Pinpoint the cell where the given text exists, returning its [X, Y] midpoint coordinate. 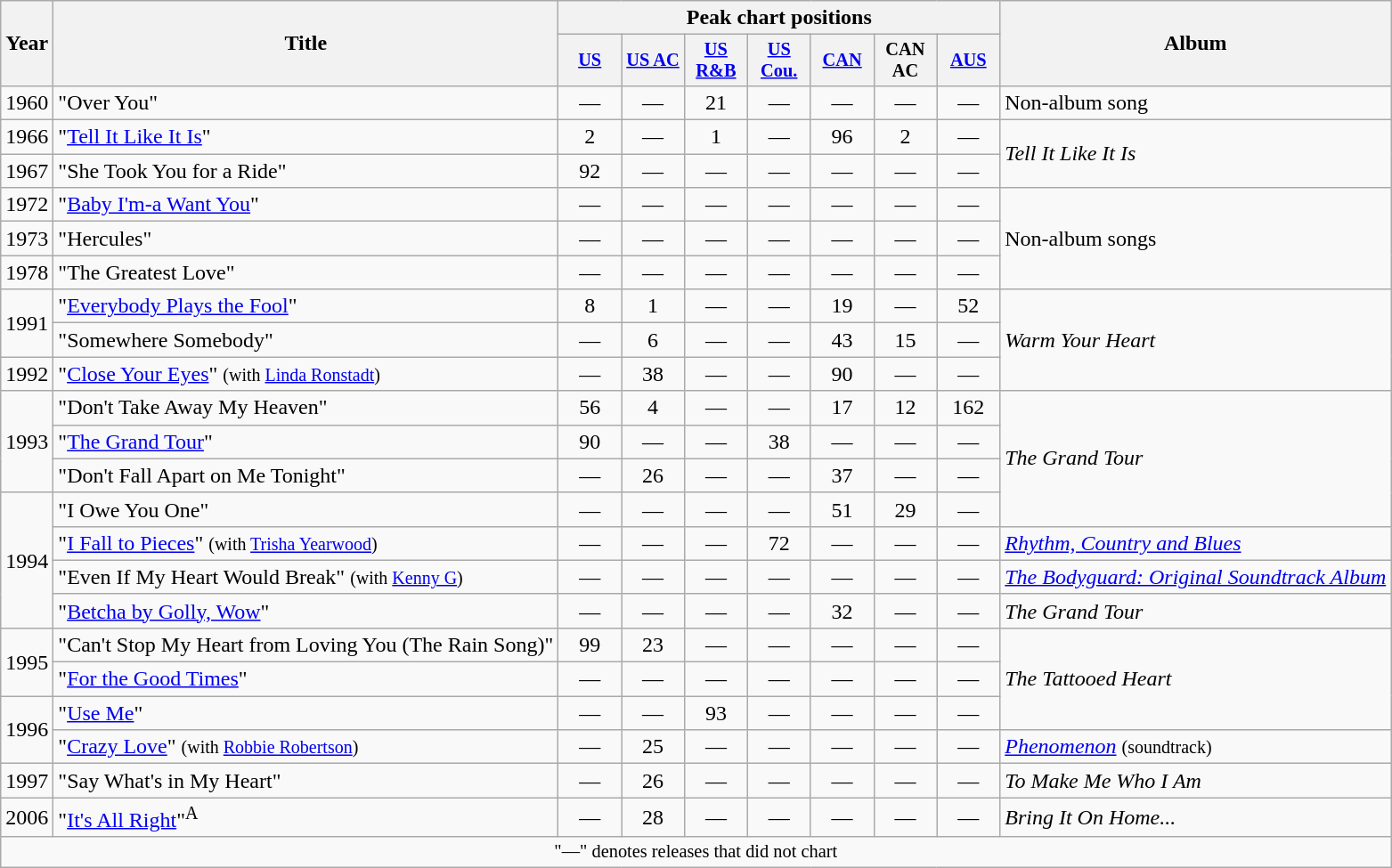
"Betcha by Golly, Wow" [306, 611]
1992 [27, 374]
"The Greatest Love" [306, 272]
US [590, 61]
"Baby I'm-a Want You" [306, 205]
51 [843, 509]
1994 [27, 560]
1995 [27, 661]
"Use Me" [306, 713]
2006 [27, 817]
4 [654, 408]
"Hercules" [306, 239]
Tell It Like It Is [1195, 154]
"Everybody Plays the Fool" [306, 306]
19 [843, 306]
6 [654, 340]
"—" denotes releases that did not chart [696, 852]
99 [590, 645]
43 [843, 340]
1996 [27, 730]
Non-album songs [1195, 239]
The Bodyguard: Original Soundtrack Album [1195, 577]
1973 [27, 239]
Year [27, 44]
"Can't Stop My Heart from Loving You (The Rain Song)" [306, 645]
Album [1195, 44]
"Say What's in My Heart" [306, 781]
US R&B [716, 61]
CAN [843, 61]
28 [654, 817]
29 [905, 509]
32 [843, 611]
Peak chart positions [779, 18]
Rhythm, Country and Blues [1195, 543]
"I Fall to Pieces" (with Trisha Yearwood) [306, 543]
15 [905, 340]
1972 [27, 205]
"Don't Take Away My Heaven" [306, 408]
1967 [27, 171]
"The Grand Tour" [306, 442]
23 [654, 645]
"Even If My Heart Would Break" (with Kenny G) [306, 577]
72 [778, 543]
CAN AC [905, 61]
To Make Me Who I Am [1195, 781]
AUS [969, 61]
21 [716, 102]
52 [969, 306]
"Close Your Eyes" (with Linda Ronstadt) [306, 374]
17 [843, 408]
The Tattooed Heart [1195, 678]
162 [969, 408]
Phenomenon (soundtrack) [1195, 747]
1960 [27, 102]
Title [306, 44]
US Cou. [778, 61]
"I Owe You One" [306, 509]
Bring It On Home... [1195, 817]
1991 [27, 323]
Non-album song [1195, 102]
Warm Your Heart [1195, 340]
1997 [27, 781]
"Somewhere Somebody" [306, 340]
"Tell It Like It Is" [306, 137]
93 [716, 713]
"For the Good Times" [306, 679]
96 [843, 137]
92 [590, 171]
1966 [27, 137]
US AC [654, 61]
56 [590, 408]
12 [905, 408]
"Crazy Love" (with Robbie Robertson) [306, 747]
"Over You" [306, 102]
1993 [27, 442]
1978 [27, 272]
8 [590, 306]
37 [843, 475]
25 [654, 747]
"She Took You for a Ride" [306, 171]
"It's All Right"A [306, 817]
"Don't Fall Apart on Me Tonight" [306, 475]
